Locate the cell with the specified text and output its (X, Y) center coordinate. 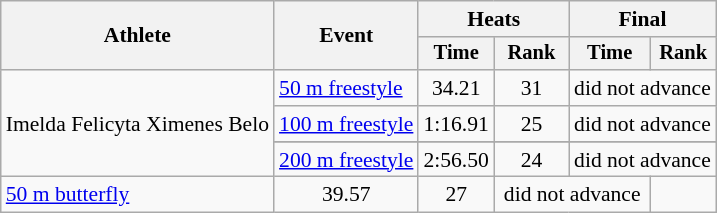
200 m freestyle (346, 160)
27 (456, 195)
34.21 (456, 88)
Athlete (138, 36)
Heats (494, 19)
Event (346, 36)
2:56.50 (456, 160)
Final (642, 19)
Imelda Felicyta Ximenes Belo (138, 124)
100 m freestyle (346, 124)
1:16.91 (456, 124)
39.57 (346, 195)
31 (532, 88)
24 (532, 160)
25 (532, 124)
50 m freestyle (346, 88)
50 m butterfly (138, 195)
